Locate the cell with the specified text and output its (x, y) center coordinate. 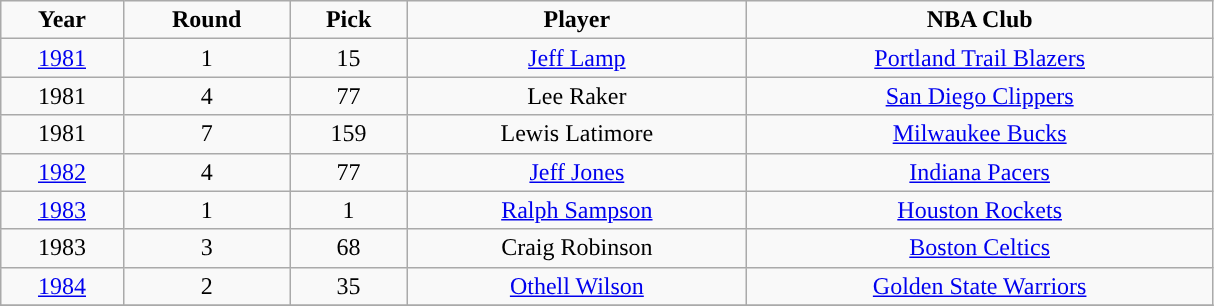
159 (348, 134)
2 (206, 286)
Milwaukee Bucks (980, 134)
Jeff Jones (577, 172)
Lee Raker (577, 96)
Indiana Pacers (980, 172)
Ralph Sampson (577, 210)
Houston Rockets (980, 210)
68 (348, 248)
3 (206, 248)
1982 (62, 172)
Craig Robinson (577, 248)
7 (206, 134)
Golden State Warriors (980, 286)
Pick (348, 20)
Lewis Latimore (577, 134)
15 (348, 58)
Jeff Lamp (577, 58)
NBA Club (980, 20)
Round (206, 20)
35 (348, 286)
Player (577, 20)
Othell Wilson (577, 286)
1984 (62, 286)
San Diego Clippers (980, 96)
Boston Celtics (980, 248)
Year (62, 20)
Portland Trail Blazers (980, 58)
